Search for the cell housing the specified text and yield its (x, y) center coordinate. 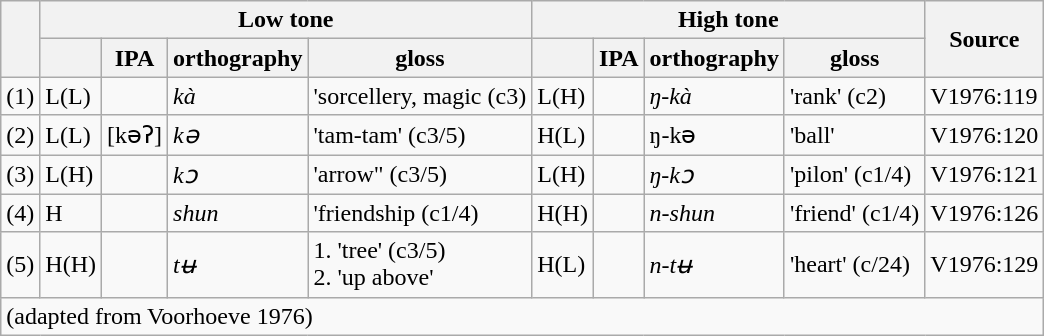
'sorcellery, magic (c3) (420, 96)
'friendship (c1/4) (420, 213)
'rank' (c2) (854, 96)
1. 'tree' (c3/5)2. 'up above' (420, 264)
'tam-tam' (c3/5) (420, 135)
High tone (728, 20)
'ball' (854, 135)
(3) (20, 174)
ŋ-kɔ (714, 174)
kə (238, 135)
(2) (20, 135)
ŋ-kà (714, 96)
(5) (20, 264)
V1976:129 (984, 264)
(1) (20, 96)
V1976:120 (984, 135)
V1976:119 (984, 96)
'pilon' (c1/4) (854, 174)
n-shun (714, 213)
'arrow" (c3/5) (420, 174)
shun (238, 213)
tʉ (238, 264)
H (71, 213)
kà (238, 96)
[kəʔ] (135, 135)
ŋ-kə (714, 135)
V1976:126 (984, 213)
(4) (20, 213)
Source (984, 39)
'friend' (c1/4) (854, 213)
Low tone (286, 20)
'heart' (c/24) (854, 264)
n-tʉ (714, 264)
V1976:121 (984, 174)
kɔ (238, 174)
(adapted from Voorhoeve 1976) (522, 316)
